Detect which cell encompasses the target text, then output its [X, Y] center coordinate. 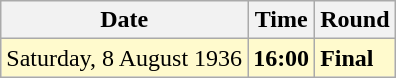
Final [355, 58]
Saturday, 8 August 1936 [124, 58]
Time [282, 20]
16:00 [282, 58]
Date [124, 20]
Round [355, 20]
